Capture the cell that displays the provided text and extract its [X, Y] central coordinate. 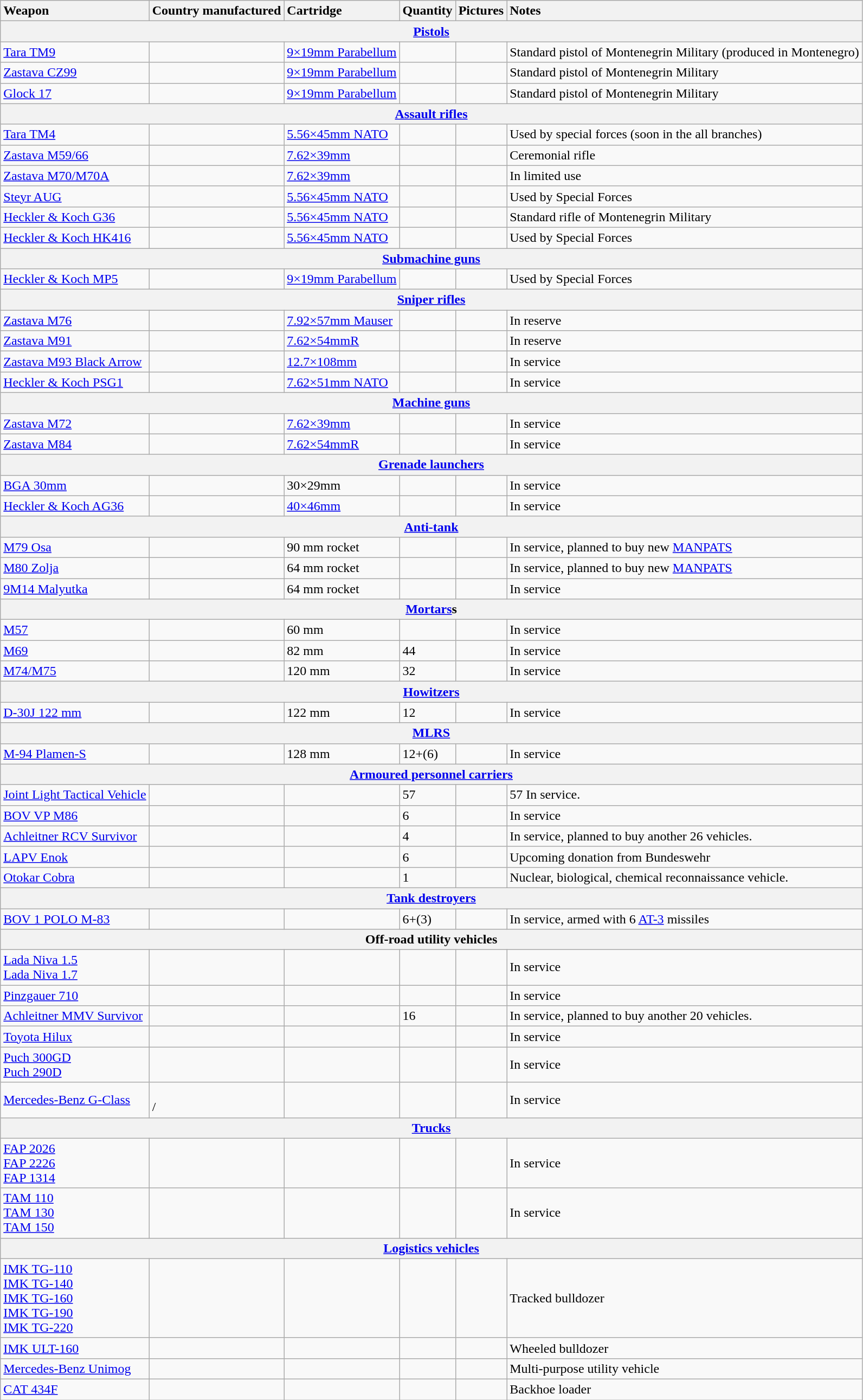
Zastava M72 [75, 423]
Toyota Hilux [75, 1037]
Lada Niva 1.5Lada Niva 1.7 [75, 967]
Upcoming donation from Bundeswehr [685, 857]
M80 Zolja [75, 568]
Mortarss [431, 609]
Used by special forces (soon in the all branches) [685, 134]
Zastava M59/66 [75, 155]
Steyr AUG [75, 196]
BOV 1 POLO M-83 [75, 919]
Standard pistol of Montenegrin Military (produced in Montenegro) [685, 52]
Sniper rifles [431, 300]
1 [427, 877]
CAT 434F [75, 1389]
Multi-purpose utility vehicle [685, 1369]
M57 [75, 630]
Grenade launchers [431, 465]
Tank destroyers [431, 898]
Assault rifles [431, 114]
57 In service. [685, 795]
Standard rifle of Montenegrin Military [685, 217]
Wheeled bulldozer [685, 1348]
Cartridge [342, 11]
Puch 300GDPuch 290D [75, 1065]
Heckler & Koch AG36 [75, 506]
M-94 Plamen-S [75, 754]
Trucks [431, 1128]
Zastava M70/M70A [75, 176]
12+(6) [427, 754]
16 [427, 1016]
Country manufactured [217, 11]
7.62×51mm NATO [342, 382]
Notes [685, 11]
Tara TM9 [75, 52]
Anti-tank [431, 526]
Heckler & Koch PSG1 [75, 382]
Tara TM4 [75, 134]
BGA 30mm [75, 485]
120 mm [342, 671]
Submachine guns [431, 259]
Zastava CZ99 [75, 73]
Ceremonial rifle [685, 155]
Tracked bulldozer [685, 1298]
Mercedes-Benz G-Class [75, 1100]
In service, planned to buy another 20 vehicles. [685, 1016]
9M14 Malyutka [75, 588]
Heckler & Koch HK416 [75, 237]
Achleitner MMV Survivor [75, 1016]
M79 Osa [75, 547]
44 [427, 651]
/ [217, 1100]
Logistics vehicles [431, 1248]
TAM 110TAM 130TAM 150 [75, 1213]
D-30J 122 mm [75, 712]
BOV VP М86 [75, 815]
In limited use [685, 176]
82 mm [342, 651]
Pinzgauer 710 [75, 996]
Zastava M76 [75, 320]
Achleitner RCV Survivor [75, 836]
6+(3) [427, 919]
Otokar Cobra [75, 877]
Zastava M91 [75, 341]
In service, armed with 6 AT-3 missiles [685, 919]
12 [427, 712]
Zastava M84 [75, 444]
40×46mm [342, 506]
Nuclear, biological, chemical reconnaissance vehicle. [685, 877]
Off-road utility vehicles [431, 940]
Armoured personnel carriers [431, 774]
M69 [75, 651]
30×29mm [342, 485]
MLRS [431, 733]
60 mm [342, 630]
12.7×108mm [342, 362]
Joint Light Tactical Vehicle [75, 795]
Machine guns [431, 403]
4 [427, 836]
LAPV Enok [75, 857]
57 [427, 795]
7.92×57mm Mauser [342, 320]
M74/M75 [75, 671]
FAP 2026FAP 2226FAP 1314 [75, 1163]
Heckler & Koch MP5 [75, 279]
Backhoe loader [685, 1389]
90 mm rocket [342, 547]
In service, planned to buy another 26 vehicles. [685, 836]
Pictures [481, 11]
Zastava M93 Black Arrow [75, 362]
Pistols [431, 31]
122 mm [342, 712]
Weapon [75, 11]
Glock 17 [75, 93]
IMK TG-110IMK TG-140IMK TG-160IMK TG-190IMK TG-220 [75, 1298]
128 mm [342, 754]
Quantity [427, 11]
32 [427, 671]
Howitzers [431, 692]
Heckler & Koch G36 [75, 217]
Mercedes-Benz Unimog [75, 1369]
IMK ULT-160 [75, 1348]
